Detect which cell encompasses the target text, then output its (x, y) center coordinate. 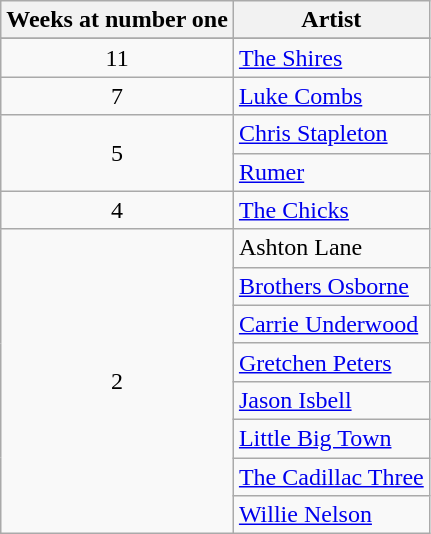
Rumer (331, 172)
4 (118, 210)
The Chicks (331, 210)
11 (118, 58)
Brothers Osborne (331, 286)
Luke Combs (331, 96)
Gretchen Peters (331, 362)
2 (118, 381)
Weeks at number one (118, 20)
The Cadillac Three (331, 477)
Artist (331, 20)
7 (118, 96)
The Shires (331, 58)
Little Big Town (331, 438)
Ashton Lane (331, 248)
Chris Stapleton (331, 134)
Carrie Underwood (331, 324)
5 (118, 153)
Jason Isbell (331, 400)
Willie Nelson (331, 515)
